From the cell containing the given text, extract its center point as [X, Y] coordinate. 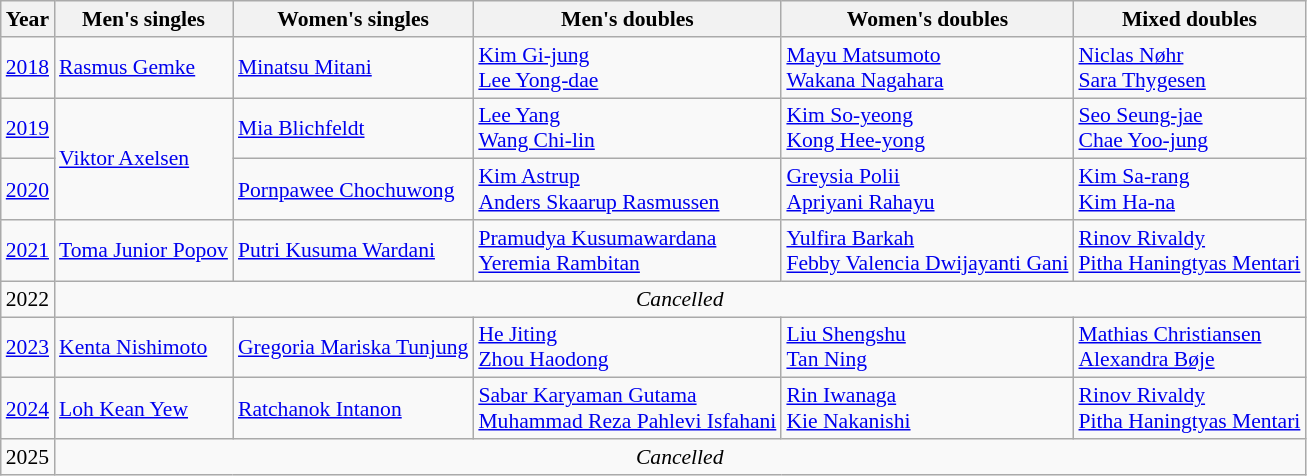
2020 [28, 190]
Yulfira Barkah Febby Valencia Dwijayanti Gani [927, 250]
Toma Junior Popov [144, 250]
Greysia Polii Apriyani Rahayu [927, 190]
Men's singles [144, 19]
Seo Seung-jae Chae Yoo-jung [1189, 128]
Ratchanok Intanon [353, 408]
Kim Sa-rang Kim Ha-na [1189, 190]
Men's doubles [627, 19]
Mathias Christiansen Alexandra Bøje [1189, 348]
Gregoria Mariska Tunjung [353, 348]
2023 [28, 348]
2021 [28, 250]
Viktor Axelsen [144, 159]
Liu Shengshu Tan Ning [927, 348]
Kim So-yeong Kong Hee-yong [927, 128]
Rin Iwanaga Kie Nakanishi [927, 408]
2022 [28, 299]
Lee Yang Wang Chi-lin [627, 128]
Kim Astrup Anders Skaarup Rasmussen [627, 190]
Mixed doubles [1189, 19]
Niclas Nøhr Sara Thygesen [1189, 68]
Minatsu Mitani [353, 68]
He Jiting Zhou Haodong [627, 348]
Mayu Matsumoto Wakana Nagahara [927, 68]
Women's doubles [927, 19]
Sabar Karyaman Gutama Muhammad Reza Pahlevi Isfahani [627, 408]
Loh Kean Yew [144, 408]
2019 [28, 128]
Kenta Nishimoto [144, 348]
2025 [28, 457]
Pornpawee Chochuwong [353, 190]
2018 [28, 68]
Mia Blichfeldt [353, 128]
Pramudya Kusumawardana Yeremia Rambitan [627, 250]
Rasmus Gemke [144, 68]
Putri Kusuma Wardani [353, 250]
Women's singles [353, 19]
Kim Gi-jung Lee Yong-dae [627, 68]
2024 [28, 408]
Year [28, 19]
